Extract the (x, y) coordinate from the center of the cell holding the provided text.  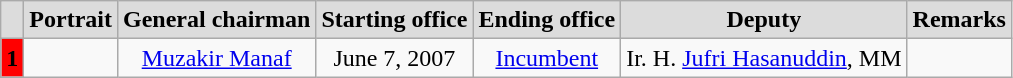
June 7, 2007 (394, 58)
Remarks (959, 20)
Ir. H. Jufri Hasanuddin, MM (764, 58)
General chairman (216, 20)
Deputy (764, 20)
Incumbent (547, 58)
Portrait (71, 20)
Muzakir Manaf (216, 58)
Ending office (547, 20)
1 (12, 58)
Starting office (394, 20)
